Return [X, Y] of the center of cell containing provided text 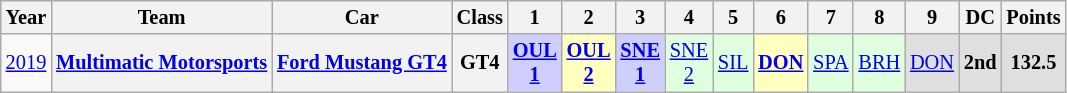
4 [689, 17]
Team [162, 17]
SPA [830, 63]
2nd [980, 63]
SIL [733, 63]
3 [640, 17]
Multimatic Motorsports [162, 63]
5 [733, 17]
Ford Mustang GT4 [362, 63]
Class [480, 17]
SNE2 [689, 63]
9 [932, 17]
2019 [26, 63]
OUL1 [535, 63]
6 [780, 17]
132.5 [1033, 63]
DC [980, 17]
Car [362, 17]
SNE1 [640, 63]
Points [1033, 17]
GT4 [480, 63]
2 [589, 17]
BRH [879, 63]
7 [830, 17]
8 [879, 17]
1 [535, 17]
Year [26, 17]
OUL2 [589, 63]
